Return the [X, Y] coordinate for the center point of the cell that contains the specified text.  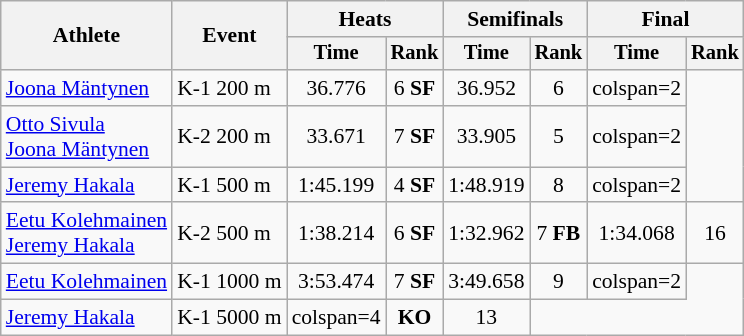
Eetu Kolehmainen [86, 282]
Eetu KolehmainenJeremy Hakala [86, 234]
1:32.962 [486, 234]
Athlete [86, 36]
K-2 200 m [229, 136]
7 FB [559, 234]
13 [486, 318]
4 SF [415, 185]
9 [559, 282]
16 [715, 234]
33.905 [486, 136]
Final [666, 19]
3:53.474 [336, 282]
1:38.214 [336, 234]
colspan=4 [336, 318]
Semifinals [515, 19]
KO [415, 318]
1:45.199 [336, 185]
33.671 [336, 136]
36.952 [486, 88]
Otto SivulaJoona Mäntynen [86, 136]
Heats [366, 19]
3:49.658 [486, 282]
36.776 [336, 88]
Event [229, 36]
K-1 500 m [229, 185]
Joona Mäntynen [86, 88]
6 [559, 88]
1:34.068 [636, 234]
8 [559, 185]
5 [559, 136]
K-2 500 m [229, 234]
K-1 200 m [229, 88]
K-1 1000 m [229, 282]
1:48.919 [486, 185]
K-1 5000 m [229, 318]
